Detect which cell encompasses the target text, then output its [x, y] center coordinate. 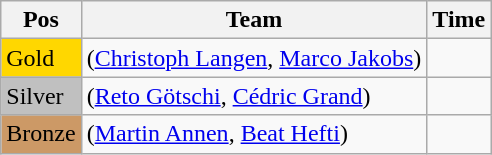
Time [459, 20]
(Martin Annen, Beat Hefti) [254, 134]
Silver [41, 96]
Gold [41, 58]
Team [254, 20]
Pos [41, 20]
(Reto Götschi, Cédric Grand) [254, 96]
(Christoph Langen, Marco Jakobs) [254, 58]
Bronze [41, 134]
